Identify which cell holds the provided text, then report its (x, y) central coordinate. 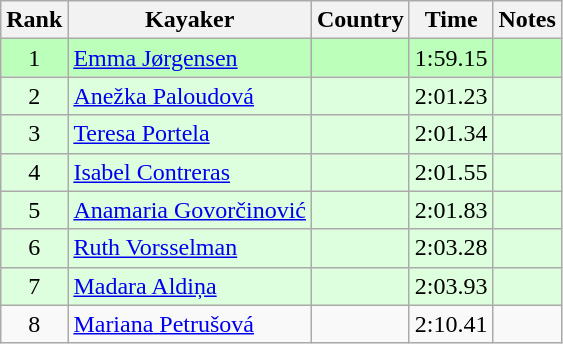
4 (34, 172)
1:59.15 (451, 58)
2:10.41 (451, 324)
Anamaria Govorčinović (190, 210)
2:03.28 (451, 248)
7 (34, 286)
Madara Aldiņa (190, 286)
Kayaker (190, 20)
Anežka Paloudová (190, 96)
3 (34, 134)
Ruth Vorsselman (190, 248)
Emma Jørgensen (190, 58)
5 (34, 210)
Country (361, 20)
2:03.93 (451, 286)
2:01.23 (451, 96)
2:01.55 (451, 172)
2:01.83 (451, 210)
2:01.34 (451, 134)
Rank (34, 20)
Notes (527, 20)
Mariana Petrušová (190, 324)
Time (451, 20)
8 (34, 324)
1 (34, 58)
2 (34, 96)
6 (34, 248)
Isabel Contreras (190, 172)
Teresa Portela (190, 134)
